Detect which cell encompasses the target text, then output its [x, y] center coordinate. 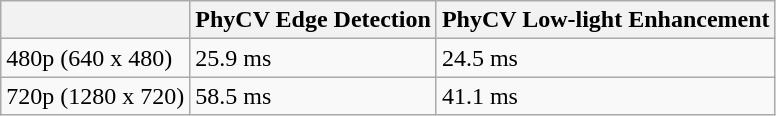
PhyCV Edge Detection [314, 20]
24.5 ms [606, 58]
25.9 ms [314, 58]
720p (1280 x 720) [96, 96]
PhyCV Low-light Enhancement [606, 20]
58.5 ms [314, 96]
41.1 ms [606, 96]
480p (640 x 480) [96, 58]
